Scan for the cell matching the given text and deliver its [X, Y] coordinate at center. 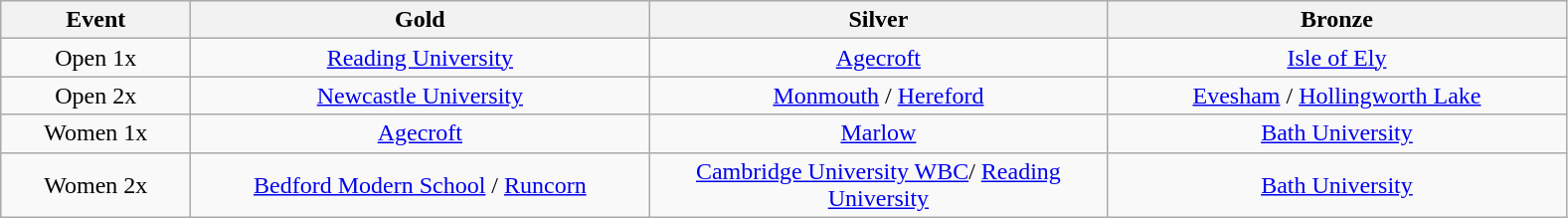
Open 2x [95, 96]
Bronze [1336, 20]
Women 2x [95, 185]
Open 1x [95, 58]
Evesham / Hollingworth Lake [1336, 96]
Isle of Ely [1336, 58]
Women 1x [95, 133]
Event [95, 20]
Bedford Modern School / Runcorn [420, 185]
Monmouth / Hereford [879, 96]
Silver [879, 20]
Marlow [879, 133]
Cambridge University WBC/ Reading University [879, 185]
Newcastle University [420, 96]
Gold [420, 20]
Reading University [420, 58]
